Find where the given text appears and provide that cell's center as (x, y) coordinate. 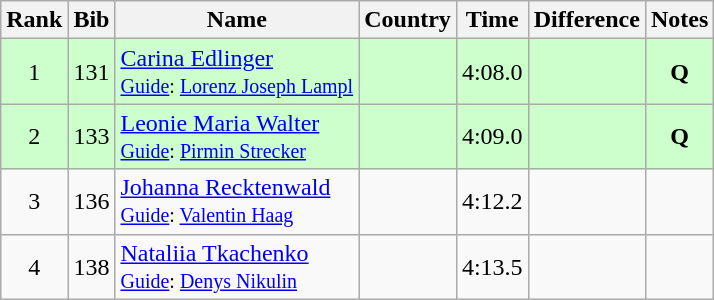
Carina EdlingerGuide: Lorenz Joseph Lampl (237, 72)
4:13.5 (492, 266)
Notes (679, 20)
Leonie Maria WalterGuide: Pirmin Strecker (237, 136)
133 (92, 136)
Difference (586, 20)
Johanna RecktenwaldGuide: Valentin Haag (237, 202)
Name (237, 20)
4:12.2 (492, 202)
3 (34, 202)
Nataliia TkachenkoGuide: Denys Nikulin (237, 266)
Country (408, 20)
136 (92, 202)
4:09.0 (492, 136)
Rank (34, 20)
Time (492, 20)
1 (34, 72)
131 (92, 72)
2 (34, 136)
Bib (92, 20)
4:08.0 (492, 72)
138 (92, 266)
4 (34, 266)
